Search for the cell housing the specified text and yield its (x, y) center coordinate. 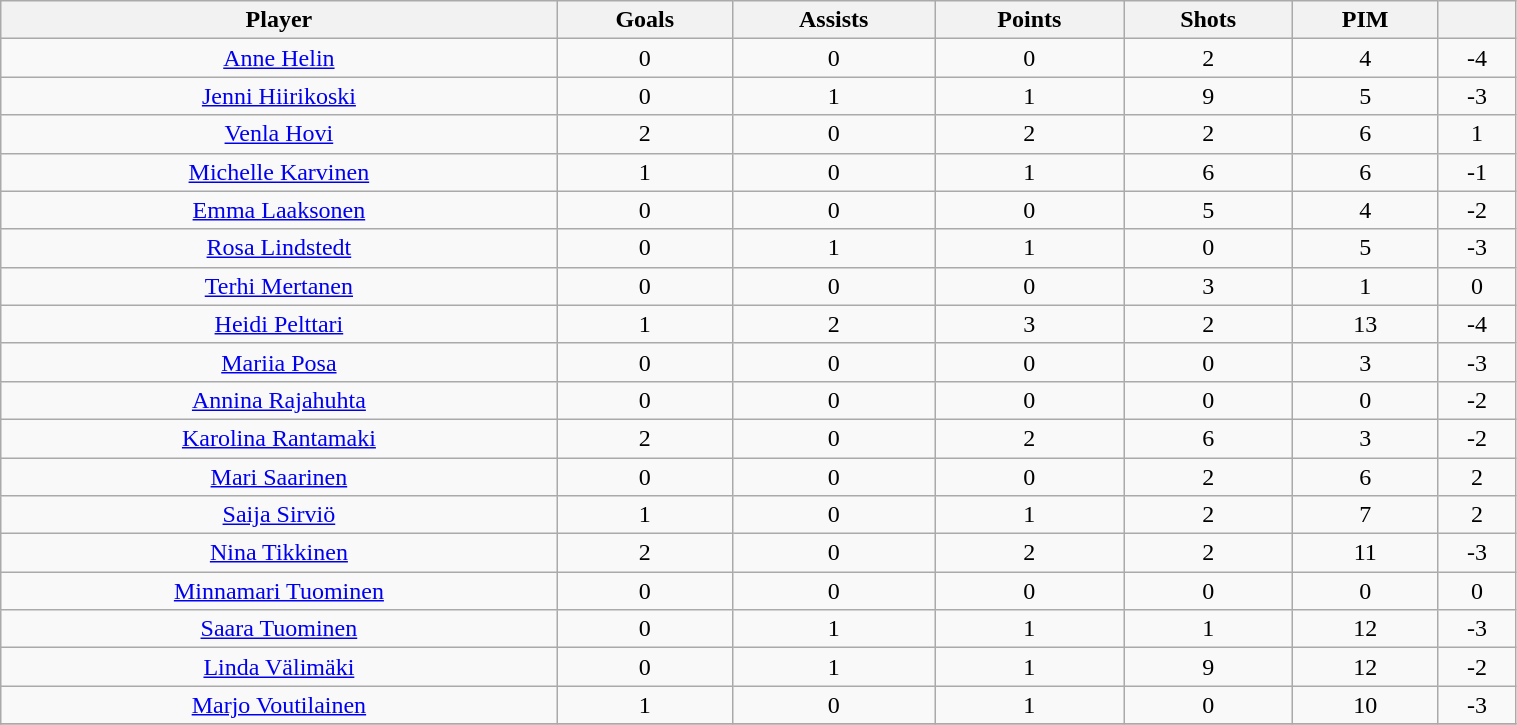
Mariia Posa (279, 362)
11 (1366, 553)
Rosa Lindstedt (279, 248)
Shots (1208, 20)
Anne Helin (279, 58)
Player (279, 20)
Linda Välimäki (279, 667)
Jenni Hiirikoski (279, 96)
Terhi Mertanen (279, 286)
Karolina Rantamaki (279, 438)
Michelle Karvinen (279, 172)
13 (1366, 324)
Annina Rajahuhta (279, 400)
PIM (1366, 20)
10 (1366, 705)
Points (1030, 20)
Saara Tuominen (279, 629)
Venla Hovi (279, 134)
Marjo Voutilainen (279, 705)
Nina Tikkinen (279, 553)
Assists (834, 20)
Emma Laaksonen (279, 210)
Goals (645, 20)
-1 (1477, 172)
Saija Sirviö (279, 515)
Mari Saarinen (279, 477)
7 (1366, 515)
Heidi Pelttari (279, 324)
Minnamari Tuominen (279, 591)
